Find where the given text appears and provide that cell's center as [X, Y] coordinate. 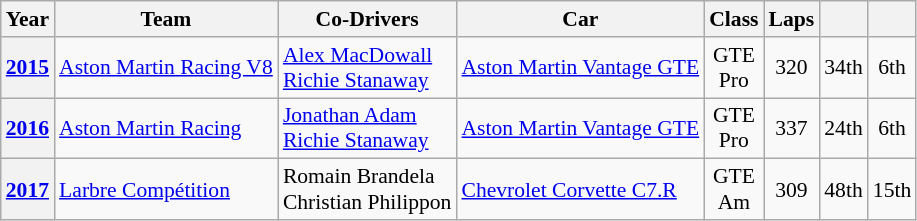
Alex MacDowall Richie Stanaway [368, 68]
2017 [28, 190]
15th [892, 190]
Aston Martin Racing V8 [166, 68]
Aston Martin Racing [166, 128]
Romain Brandela Christian Philippon [368, 190]
GTEAm [734, 190]
48th [844, 190]
2015 [28, 68]
Team [166, 19]
Chevrolet Corvette C7.R [580, 190]
Jonathan Adam Richie Stanaway [368, 128]
Car [580, 19]
Class [734, 19]
320 [792, 68]
Laps [792, 19]
309 [792, 190]
34th [844, 68]
2016 [28, 128]
337 [792, 128]
Co-Drivers [368, 19]
24th [844, 128]
Year [28, 19]
Larbre Compétition [166, 190]
